Pinpoint the cell where the given text exists, returning its [x, y] midpoint coordinate. 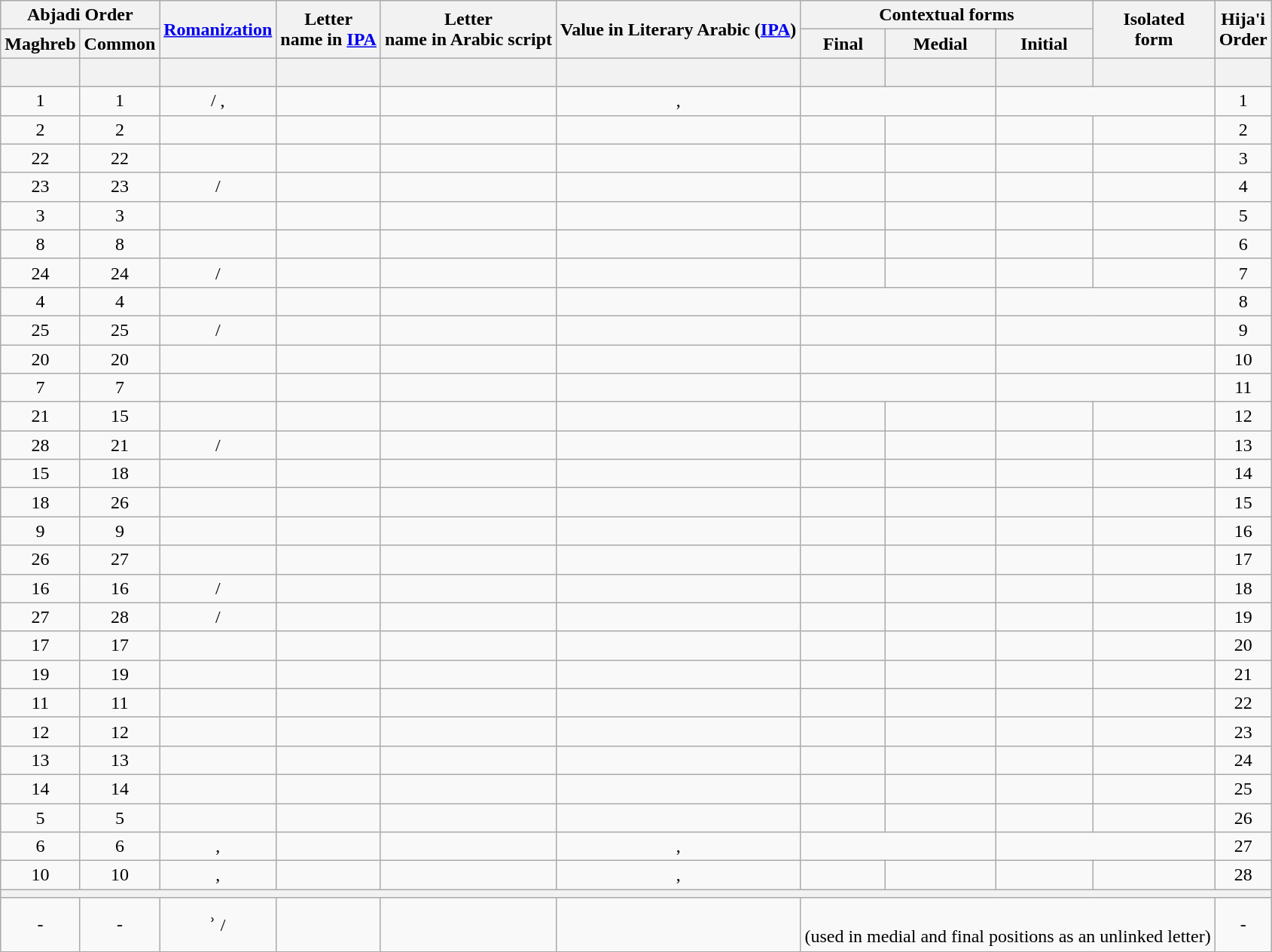
Letter name in IPA [328, 29]
Common [120, 44]
Hija'iOrder [1243, 29]
Abjadi Order [80, 15]
Isolated form [1154, 29]
Medial [941, 44]
Maghreb [41, 44]
Value in Literary Arabic (IPA) [679, 29]
ʾ / [218, 925]
/ , [218, 101]
(used in medial and final positions as an unlinked letter) [1008, 925]
Initial [1044, 44]
Romanization [218, 29]
Final [843, 44]
Contextual forms [947, 15]
Letter name in Arabic script [468, 29]
